Search for the cell housing the specified text and yield its (x, y) center coordinate. 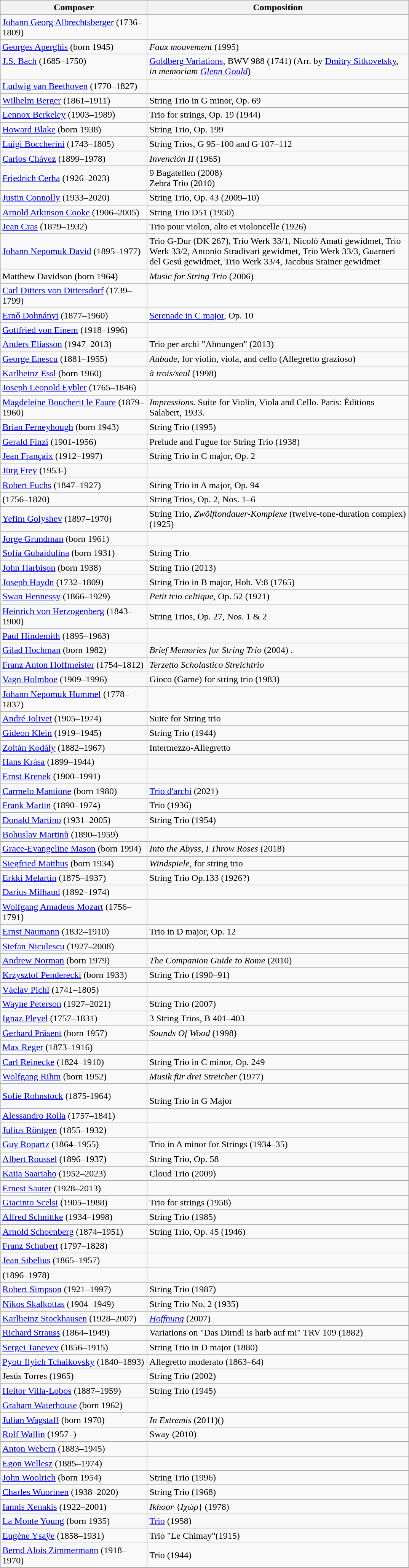
Gilad Hochman (born 1982) (74, 650)
Terzetto Scholastico Streichtrio (278, 665)
Ernst Krenek (1900–1991) (74, 777)
Luigi Boccherini (1743–1805) (74, 144)
Sofie Rohnstock (1875-1964) (74, 1096)
Cloud Trio (2009) (278, 1173)
Yefim Golyshev (1897–1970) (74, 519)
Friedrich Cerha (1926–2023) (74, 178)
Gerhard Präsent (born 1957) (74, 1033)
Wilhelm Berger (1861–1911) (74, 100)
String Trio, Op. 58 (278, 1159)
Carlos Chávez (1899–1978) (74, 158)
Prelude and Fugue for String Trio (1938) (278, 441)
(1896–1978) (74, 1275)
Jorge Grundman (born 1961) (74, 539)
Lennox Berkeley (1903–1989) (74, 115)
Ikhoor {Ιχώρ} (1978) (278, 1507)
Ștefan Niculescu (1927–2008) (74, 946)
Anton Webern (1883–1945) (74, 1449)
Heitor Villa-Lobos (1887–1959) (74, 1391)
String Trio (1995) (278, 427)
Trio (1936) (278, 805)
Petit trio celtique, Op. 52 (1921) (278, 597)
Music for String Trio (2006) (278, 276)
Egon Wellesz (1885–1974) (74, 1463)
Justin Connolly (1933–2020) (74, 197)
Bohuslav Martinů (1890–1959) (74, 834)
John Woolrich (born 1954) (74, 1478)
Ludwig van Beethoven (1770–1827) (74, 86)
String Trio (1990–91) (278, 975)
Aubade, for violin, viola, and cello (Allegretto grazioso) (278, 359)
Robert Fuchs (1847–1927) (74, 485)
à trois/seul (1998) (278, 373)
Jean Cras (1879–1932) (74, 227)
Kaija Saariaho (1952–2023) (74, 1173)
String Trio Op.133 (1926?) (278, 878)
Composition (278, 8)
Serenade in C major, Op. 10 (278, 315)
Jean Sibelius (1865–1957) (74, 1261)
String Trio (278, 553)
Albert Roussel (1896–1937) (74, 1159)
Impressions. Suite for Violin, Viola and Cello. Paris: Éditions Salabert, 1933. (278, 407)
Jesús Torres (1965) (74, 1376)
Musik für drei Streicher (1977) (278, 1076)
George Enescu (1881–1955) (74, 359)
Johann Georg Albrechtsberger (1736–1809) (74, 27)
String Trios, Op. 2, Nos. 1–6 (278, 500)
Krzysztof Penderecki (born 1933) (74, 975)
String Trio in C minor, Op. 249 (278, 1062)
Trio in A minor for Strings (1934–35) (278, 1145)
Gottfried von Einem (1918–1996) (74, 330)
Brief Memories for String Trio (2004) . (278, 650)
Jean Françaix (1912–1997) (74, 456)
String Trios, G 95–100 and G 107–112 (278, 144)
String Trio (1968) (278, 1492)
Trio for strings (1958) (278, 1202)
String Trio in D major (1880) (278, 1347)
String Trio (1987) (278, 1289)
Andrew Norman (born 1979) (74, 960)
Bernd Alois Zimmermann (1918–1970) (74, 1555)
Gioco (Game) for string trio (1983) (278, 679)
Intermezzo-Allegretto (278, 748)
Robert Simpson (1921–1997) (74, 1289)
String Trio (2002) (278, 1376)
Suite for String trio (278, 718)
Alfred Schnittke (1934–1998) (74, 1217)
String Trio in C major, Op. 2 (278, 456)
Trio d'archi (2021) (278, 791)
Eugène Ysaÿe (1858–1931) (74, 1536)
Trio "Le Chimay"(1915) (278, 1536)
Brian Ferneyhough (born 1943) (74, 427)
Giacinto Scelsi (1905–1988) (74, 1202)
Paul Hindemith (1895–1963) (74, 636)
Nikos Skalkottas (1904–1949) (74, 1304)
Václav Pichl (1741–1805) (74, 990)
Wolfgang Rihm (born 1952) (74, 1076)
Georges Aperghis (born 1945) (74, 47)
Hoffnung (2007) (278, 1318)
J.S. Bach (1685–1750) (74, 66)
String Trio (1996) (278, 1478)
Johann Nepomuk David (1895–1977) (74, 252)
String Trio (2013) (278, 568)
String Trio (1954) (278, 820)
The Companion Guide to Rome (2010) (278, 960)
Vagn Holmboe (1909–1996) (74, 679)
Grace-Evangeline Mason (born 1994) (74, 849)
String Trio (1945) (278, 1391)
Erkki Melartin (1875–1937) (74, 878)
9 Bagatellen (2008)Zebra Trio (2010) (278, 178)
Faux mouvement (1995) (278, 47)
Trio (1958) (278, 1521)
Allegretto moderato (1863–64) (278, 1362)
String Trio No. 2 (1935) (278, 1304)
Johann Nepomuk Hummel (1778–1837) (74, 699)
Matthew Davidson (born 1964) (74, 276)
String Trio, Zwölftondauer-Komplexe (twelve-tone-duration complex) (1925) (278, 519)
Iannis Xenakis (1922–2001) (74, 1507)
String Trio (1985) (278, 1217)
Sounds Of Wood (1998) (278, 1033)
Charles Wuorinen (1938–2020) (74, 1492)
Sofia Gubaidulina (born 1931) (74, 553)
Wolfgang Amadeus Mozart (1756–1791) (74, 912)
In Extremis (2011)() (278, 1420)
Sway (2010) (278, 1434)
Trio for strings, Op. 19 (1944) (278, 115)
String Trio (2007) (278, 1004)
Howard Blake (born 1938) (74, 129)
String Trio D51 (1950) (278, 212)
Variations on "Das Dirndl is harb auf mi" TRV 109 (1882) (278, 1333)
Carl Ditters von Dittersdorf (1739–1799) (74, 296)
Joseph Leopold Eybler (1765–1846) (74, 388)
Heinrich von Herzogenberg (1843–1900) (74, 616)
String Trio in B major, Hob. V:8 (1765) (278, 582)
Trio per archi "Ahnungen" (2013) (278, 344)
La Monte Young (born 1935) (74, 1521)
String Trio in G Major (278, 1096)
Julian Wagstaff (born 1970) (74, 1420)
Swan Hennessy (1866–1929) (74, 597)
Carl Reinecke (1824–1910) (74, 1062)
String Trios, Op. 27, Nos. 1 & 2 (278, 616)
Ernst Naumann (1832–1910) (74, 931)
Wayne Peterson (1927–2021) (74, 1004)
André Jolivet (1905–1974) (74, 718)
Max Reger (1873–1916) (74, 1047)
Rolf Wallin (1957–) (74, 1434)
String Trio in G minor, Op. 69 (278, 100)
Windspiele, for string trio (278, 863)
Graham Waterhouse (born 1962) (74, 1405)
Trio (1944) (278, 1555)
String Trio, Op. 43 (2009–10) (278, 197)
Ernest Sauter (1928–2013) (74, 1188)
Donald Martino (1931–2005) (74, 820)
Julius Röntgen (1855–1932) (74, 1130)
Magdeleine Boucherit le Faure (1879–1960) (74, 407)
Gideon Klein (1919–1945) (74, 733)
Zoltán Kodály (1882–1967) (74, 748)
Carmelo Mantione (born 1980) (74, 791)
Hans Krása (1899–1944) (74, 762)
Invención II (1965) (278, 158)
Frank Martin (1890–1974) (74, 805)
Franz Anton Hoffmeister (1754–1812) (74, 665)
Sergei Taneyev (1856–1915) (74, 1347)
Arnold Atkinson Cooke (1906–2005) (74, 212)
(1756–1820) (74, 500)
Pyotr Ilyich Tchaikovsky (1840–1893) (74, 1362)
Ignaz Pleyel (1757–1831) (74, 1019)
Alessandro Rolla (1757–1841) (74, 1116)
Ernő Dohnányi (1877–1960) (74, 315)
Franz Schubert (1797–1828) (74, 1246)
Trio in D major, Op. 12 (278, 931)
String Trio in A major, Op. 94 (278, 485)
Richard Strauss (1864–1949) (74, 1333)
String Trio, Op. 45 (1946) (278, 1232)
Gerald Finzi (1901-1956) (74, 441)
Composer (74, 8)
String Trio (1944) (278, 733)
Goldberg Variations, BWV 988 (1741) (Arr. by Dmitry Sitkovetsky, in memoriam Glenn Gould) (278, 66)
Anders Eliasson (1947–2013) (74, 344)
String Trio, Op. 199 (278, 129)
Darius Milhaud (1892–1974) (74, 892)
John Harbison (born 1938) (74, 568)
Jürg Frey (1953-) (74, 470)
Joseph Haydn (1732–1809) (74, 582)
Into the Abyss, I Throw Roses (2018) (278, 849)
Karlheinz Essl (born 1960) (74, 373)
Guy Ropartz (1864–1955) (74, 1145)
Karlheinz Stockhausen (1928–2007) (74, 1318)
Arnold Schoenberg (1874–1951) (74, 1232)
3 String Trios, B 401–403 (278, 1019)
Trio pour violon, alto et violoncelle (1926) (278, 227)
Siegfried Matthus (born 1934) (74, 863)
